Return [x, y] of the center of cell containing provided text 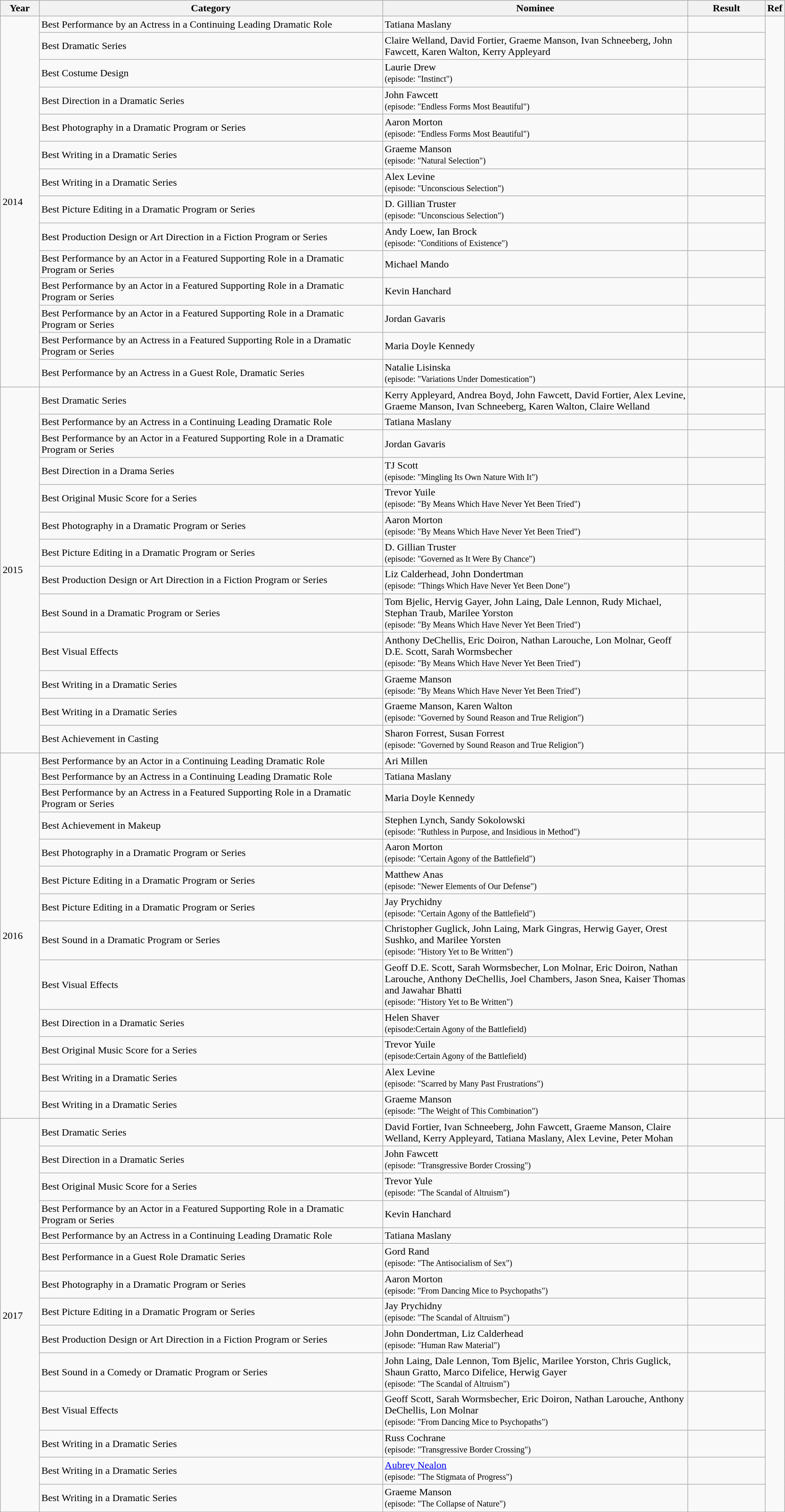
D. Gillian Truster(episode: "Governed as It Were By Chance") [535, 552]
D. Gillian Truster(episode: "Unconscious Selection") [535, 210]
John Laing, Dale Lennon, Tom Bjelic, Marilee Yorston, Chris Guglick, Shaun Gratto, Marco Difelice, Herwig Gayer(episode: "The Scandal of Altruism") [535, 1372]
Trevor Yuile(episode:Certain Agony of the Battlefield) [535, 1050]
John Fawcett(episode: "Transgressive Border Crossing") [535, 1159]
Aaron Morton(episode: "Certain Agony of the Battlefield") [535, 853]
Best Performance by an Actor in a Continuing Leading Dramatic Role [211, 761]
Jay Prychidny(episode: "Certain Agony of the Battlefield") [535, 907]
Ref [775, 8]
Best Costume Design [211, 73]
2016 [20, 936]
Claire Welland, David Fortier, Graeme Manson, Ivan Schneeberg, John Fawcett, Karen Walton, Kerry Appleyard [535, 46]
Graeme Manson(episode: "By Means Which Have Never Yet Been Tried") [535, 684]
Laurie Drew(episode: "Instinct") [535, 73]
2015 [20, 570]
Graeme Manson(episode: "Natural Selection") [535, 155]
Trevor Yuile(episode: "By Means Which Have Never Yet Been Tried") [535, 498]
Aaron Morton(episode: "By Means Which Have Never Yet Been Tried") [535, 526]
TJ Scott(episode: "Mingling Its Own Nature With It") [535, 471]
Jay Prychidny(episode: "The Scandal of Altruism") [535, 1312]
2017 [20, 1315]
John Dondertman, Liz Calderhead(episode: "Human Raw Material") [535, 1339]
John Fawcett(episode: "Endless Forms Most Beautiful") [535, 101]
Matthew Anas(episode: "Newer Elements of Our Defense") [535, 880]
Alex Levine(episode: "Scarred by Many Past Frustrations") [535, 1077]
Result [726, 8]
Aaron Morton(episode: "From Dancing Mice to Psychopaths") [535, 1284]
Sharon Forrest, Susan Forrest(episode: "Governed by Sound Reason and True Religion") [535, 739]
Aaron Morton(episode: "Endless Forms Most Beautiful") [535, 127]
Geoff Scott, Sarah Wormsbecher, Eric Doiron, Nathan Larouche, Anthony DeChellis, Lon Molnar(episode: "From Dancing Mice to Psychopaths") [535, 1411]
Nominee [535, 8]
Year [20, 8]
David Fortier, Ivan Schneeberg, John Fawcett, Graeme Manson, Claire Welland, Kerry Appleyard, Tatiana Maslany, Alex Levine, Peter Mohan [535, 1132]
Graeme Manson(episode: "The Collapse of Nature") [535, 1498]
Aubrey Nealon(episode: "The Stigmata of Progress") [535, 1471]
Trevor Yule(episode: "The Scandal of Altruism") [535, 1186]
Alex Levine(episode: "Unconscious Selection") [535, 182]
Graeme Manson, Karen Walton(episode: "Governed by Sound Reason and True Religion") [535, 712]
Anthony DeChellis, Eric Doiron, Nathan Larouche, Lon Molnar, Geoff D.E. Scott, Sarah Wormsbecher(episode: "By Means Which Have Never Yet Been Tried") [535, 651]
Graeme Manson(episode: "The Weight of This Combination") [535, 1105]
Best Sound in a Comedy or Dramatic Program or Series [211, 1372]
Tom Bjelic, Hervig Gayer, John Laing, Dale Lennon, Rudy Michael, Stephan Traub, Marilee Yorston(episode: "By Means Which Have Never Yet Been Tried") [535, 613]
Gord Rand(episode: "The Antisocialism of Sex") [535, 1258]
Christopher Guglick, John Laing, Mark Gingras, Herwig Gayer, Orest Sushko, and Marilee Yorsten(episode: "History Yet to Be Written") [535, 940]
Helen Shaver(episode:Certain Agony of the Battlefield) [535, 1023]
Best Direction in a Drama Series [211, 471]
Liz Calderhead, John Dondertman(episode: "Things Which Have Never Yet Been Done") [535, 580]
Best Achievement in Makeup [211, 826]
2014 [20, 202]
Natalie Lisinska(episode: "Variations Under Domestication") [535, 373]
Andy Loew, Ian Brock(episode: "Conditions of Existence") [535, 236]
Best Performance by an Actress in a Guest Role, Dramatic Series [211, 373]
Russ Cochrane(episode: "Transgressive Border Crossing") [535, 1444]
Michael Mando [535, 264]
Stephen Lynch, Sandy Sokolowski(episode: "Ruthless in Purpose, and Insidious in Method") [535, 826]
Best Performance in a Guest Role Dramatic Series [211, 1258]
Kerry Appleyard, Andrea Boyd, John Fawcett, David Fortier, Alex Levine, Graeme Manson, Ivan Schneeberg, Karen Walton, Claire Welland [535, 401]
Best Achievement in Casting [211, 739]
Category [211, 8]
Ari Millen [535, 761]
